Determine the [X, Y] coordinate at the center of the cell enclosing the given text.  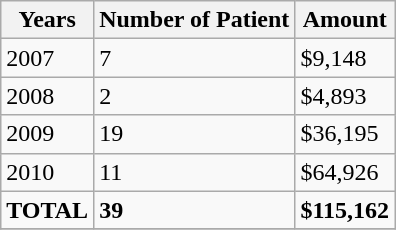
Number of Patient [194, 20]
2009 [48, 134]
39 [194, 210]
2007 [48, 58]
$9,148 [345, 58]
$115,162 [345, 210]
2010 [48, 172]
$36,195 [345, 134]
$4,893 [345, 96]
TOTAL [48, 210]
2008 [48, 96]
19 [194, 134]
Amount [345, 20]
$64,926 [345, 172]
11 [194, 172]
Years [48, 20]
7 [194, 58]
2 [194, 96]
